Scan for the cell matching the given text and deliver its (X, Y) coordinate at center. 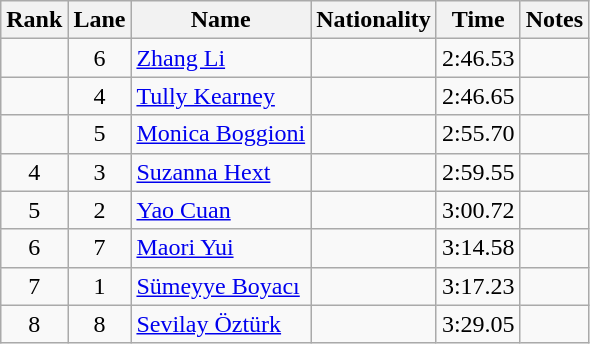
2:59.55 (478, 172)
2:55.70 (478, 134)
Time (478, 20)
Yao Cuan (221, 210)
Sevilay Öztürk (221, 324)
Nationality (374, 20)
Name (221, 20)
Tully Kearney (221, 96)
2 (100, 210)
3:00.72 (478, 210)
3:29.05 (478, 324)
Sümeyye Boyacı (221, 286)
3:14.58 (478, 248)
Rank (34, 20)
2:46.53 (478, 58)
Notes (554, 20)
2:46.65 (478, 96)
3 (100, 172)
Monica Boggioni (221, 134)
3:17.23 (478, 286)
Lane (100, 20)
1 (100, 286)
Maori Yui (221, 248)
Zhang Li (221, 58)
Suzanna Hext (221, 172)
